Pinpoint the cell where the given text exists, returning its [X, Y] midpoint coordinate. 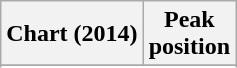
Peakposition [189, 34]
Chart (2014) [72, 34]
